Detect which cell encompasses the target text, then output its [X, Y] center coordinate. 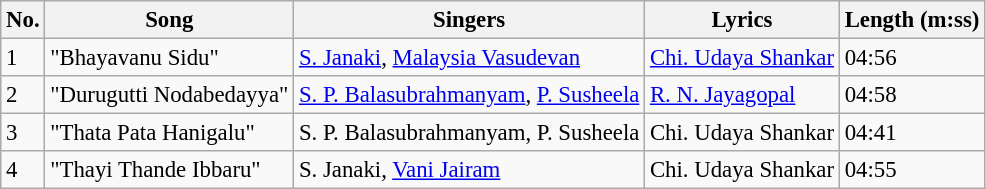
04:58 [912, 95]
Length (m:ss) [912, 20]
04:56 [912, 58]
Song [170, 20]
4 [23, 170]
Singers [470, 20]
2 [23, 95]
1 [23, 58]
R. N. Jayagopal [742, 95]
"Thata Pata Hanigalu" [170, 133]
S. Janaki, Vani Jairam [470, 170]
04:55 [912, 170]
Lyrics [742, 20]
S. Janaki, Malaysia Vasudevan [470, 58]
3 [23, 133]
No. [23, 20]
04:41 [912, 133]
"Thayi Thande Ibbaru" [170, 170]
"Bhayavanu Sidu" [170, 58]
"Durugutti Nodabedayya" [170, 95]
